Provide the [X, Y] coordinate of the cell's center where the given text is located.  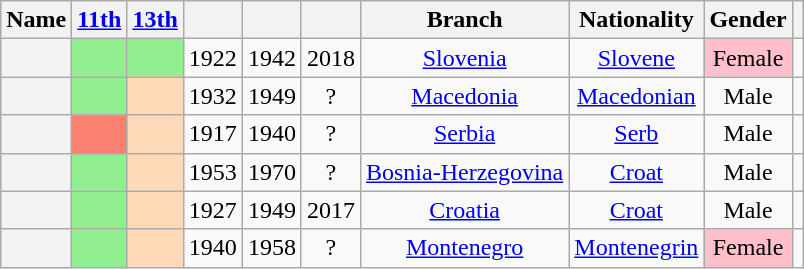
Macedonia [464, 96]
Bosnia-Herzegovina [464, 172]
11th [100, 20]
Macedonian [636, 96]
Gender [748, 20]
1917 [212, 134]
2017 [330, 210]
Nationality [636, 20]
1953 [212, 172]
Montenegro [464, 248]
Montenegrin [636, 248]
2018 [330, 58]
Slovenia [464, 58]
Branch [464, 20]
Croatia [464, 210]
13th [155, 20]
Slovene [636, 58]
1932 [212, 96]
Serb [636, 134]
1922 [212, 58]
1927 [212, 210]
1942 [272, 58]
Name [36, 20]
1970 [272, 172]
Serbia [464, 134]
1958 [272, 248]
